Return [X, Y] of the center of cell containing provided text 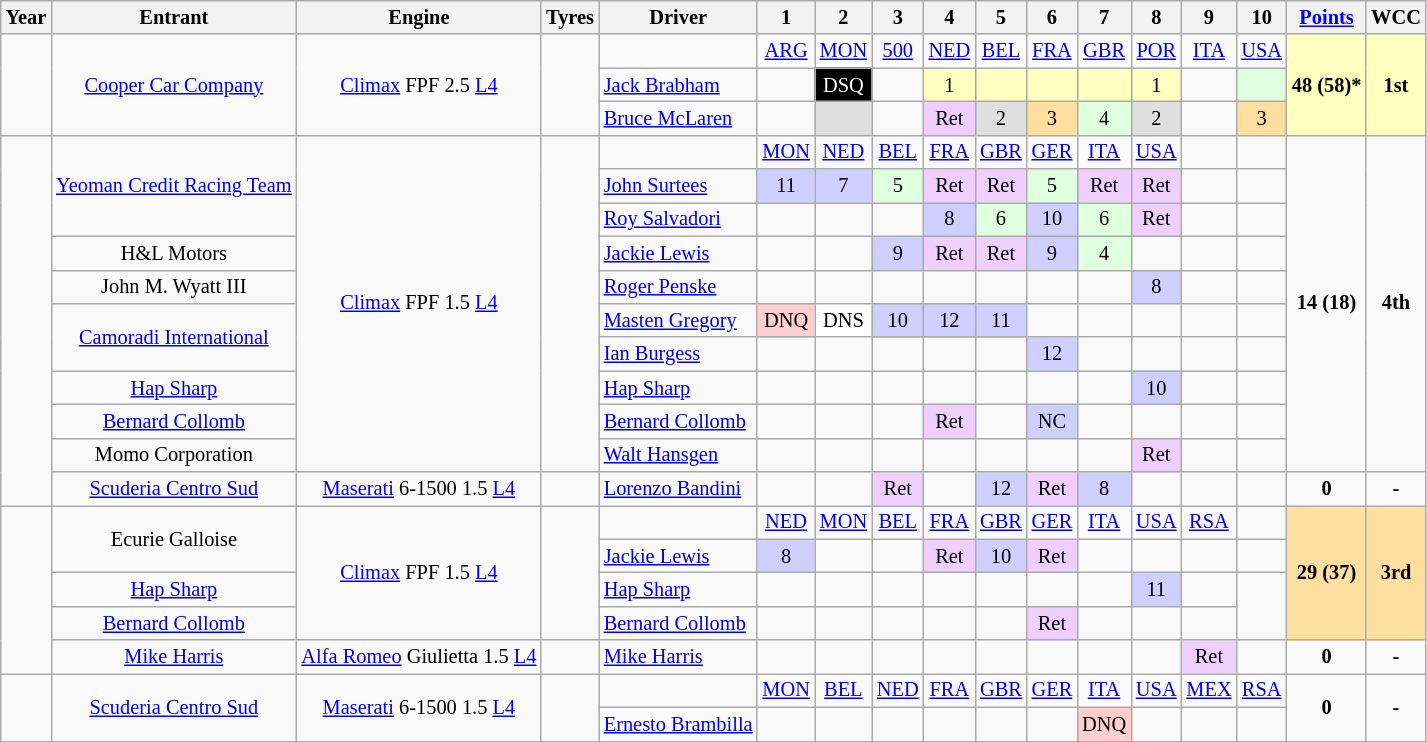
Driver [678, 17]
500 [898, 51]
Ecurie Galloise [174, 538]
Alfa Romeo Giulietta 1.5 L4 [420, 657]
NC [1052, 421]
John M. Wyatt III [174, 287]
Masten Gregory [678, 320]
Momo Corporation [174, 455]
Roger Penske [678, 287]
Yeoman Credit Racing Team [174, 186]
Ernesto Brambilla [678, 724]
4th [1396, 304]
Entrant [174, 17]
POR [1156, 51]
Ian Burgess [678, 354]
Engine [420, 17]
3rd [1396, 572]
Jack Brabham [678, 85]
Cooper Car Company [174, 84]
29 (37) [1326, 572]
Walt Hansgen [678, 455]
H&L Motors [174, 253]
ARG [786, 51]
1st [1396, 84]
DSQ [844, 85]
Tyres [570, 17]
Points [1326, 17]
John Surtees [678, 186]
48 (58)* [1326, 84]
14 (18) [1326, 304]
Camoradi International [174, 336]
Bruce McLaren [678, 118]
Year [26, 17]
Roy Salvadori [678, 219]
Lorenzo Bandini [678, 489]
WCC [1396, 17]
MEX [1208, 690]
Climax FPF 2.5 L4 [420, 84]
DNS [844, 320]
